Provide the (X, Y) coordinate of the cell's center where the given text is located.  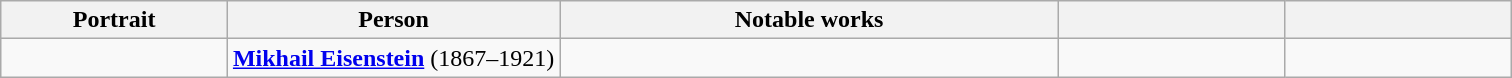
Portrait (114, 20)
Mikhail Eisenstein (1867–1921) (393, 58)
Notable works (810, 20)
Person (393, 20)
